Return (x, y) of the center of cell containing provided text 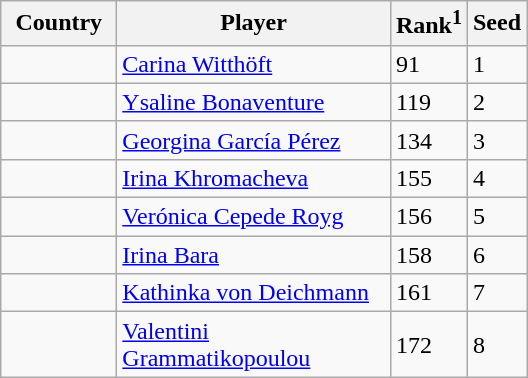
Valentini Grammatikopoulou (254, 344)
Player (254, 24)
91 (428, 64)
7 (496, 293)
1 (496, 64)
Seed (496, 24)
Georgina García Pérez (254, 140)
8 (496, 344)
6 (496, 255)
2 (496, 102)
Irina Khromacheva (254, 178)
158 (428, 255)
155 (428, 178)
172 (428, 344)
Verónica Cepede Royg (254, 217)
119 (428, 102)
156 (428, 217)
3 (496, 140)
Carina Witthöft (254, 64)
134 (428, 140)
4 (496, 178)
Rank1 (428, 24)
Ysaline Bonaventure (254, 102)
Country (59, 24)
Kathinka von Deichmann (254, 293)
5 (496, 217)
161 (428, 293)
Irina Bara (254, 255)
